Return the (x, y) coordinate for the center point of the cell that contains the specified text.  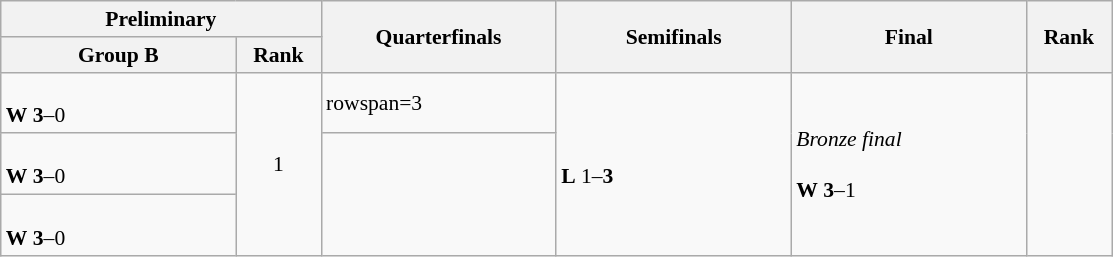
Final (908, 36)
Quarterfinals (438, 36)
1 (278, 164)
Group B (118, 55)
Bronze final W 3–1 (908, 164)
Preliminary (161, 19)
rowspan=3 (438, 102)
L 1–3 (674, 164)
Semifinals (674, 36)
